Output the (x, y) coordinate of the center of the cell containing the given text.  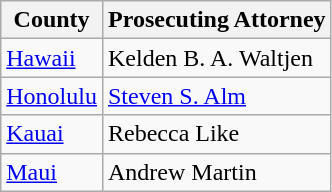
Maui (52, 172)
Prosecuting Attorney (216, 20)
County (52, 20)
Andrew Martin (216, 172)
Rebecca Like (216, 134)
Hawaii (52, 58)
Kauai (52, 134)
Steven S. Alm (216, 96)
Kelden B. A. Waltjen (216, 58)
Honolulu (52, 96)
